Return [x, y] of the center of cell containing provided text 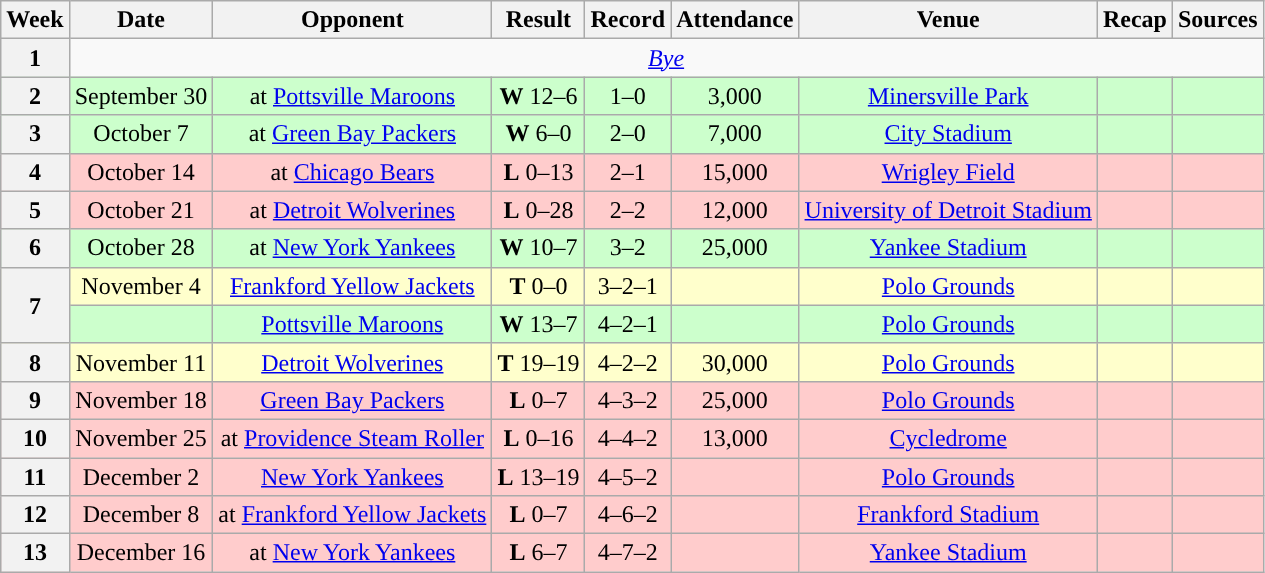
Minersville Park [948, 96]
Bye [666, 58]
at Frankford Yellow Jackets [352, 515]
4–7–2 [628, 553]
Wrigley Field [948, 172]
September 30 [141, 96]
October 14 [141, 172]
December 2 [141, 477]
L 0–28 [538, 210]
4–6–2 [628, 515]
6 [35, 248]
at Chicago Bears [352, 172]
1 [35, 58]
4–2–1 [628, 324]
2–1 [628, 172]
4–4–2 [628, 438]
4 [35, 172]
at Providence Steam Roller [352, 438]
December 8 [141, 515]
November 11 [141, 362]
1–0 [628, 96]
7 [35, 305]
October 7 [141, 134]
Result [538, 20]
W 6–0 [538, 134]
11 [35, 477]
W 13–7 [538, 324]
at Green Bay Packers [352, 134]
Frankford Yellow Jackets [352, 286]
3–2–1 [628, 286]
Recap [1134, 20]
2–2 [628, 210]
2 [35, 96]
October 21 [141, 210]
Frankford Stadium [948, 515]
13,000 [735, 438]
3,000 [735, 96]
15,000 [735, 172]
3–2 [628, 248]
Cycledrome [948, 438]
Sources [1218, 20]
8 [35, 362]
7,000 [735, 134]
October 28 [141, 248]
4–2–2 [628, 362]
5 [35, 210]
Record [628, 20]
W 12–6 [538, 96]
November 25 [141, 438]
L 0–13 [538, 172]
City Stadium [948, 134]
at Pottsville Maroons [352, 96]
L 0–16 [538, 438]
T 0–0 [538, 286]
Attendance [735, 20]
9 [35, 400]
10 [35, 438]
30,000 [735, 362]
12 [35, 515]
November 4 [141, 286]
3 [35, 134]
13 [35, 553]
November 18 [141, 400]
Pottsville Maroons [352, 324]
December 16 [141, 553]
4–5–2 [628, 477]
Detroit Wolverines [352, 362]
2–0 [628, 134]
New York Yankees [352, 477]
4–3–2 [628, 400]
Opponent [352, 20]
Week [35, 20]
W 10–7 [538, 248]
at Detroit Wolverines [352, 210]
12,000 [735, 210]
Green Bay Packers [352, 400]
University of Detroit Stadium [948, 210]
Venue [948, 20]
L 6–7 [538, 553]
Date [141, 20]
T 19–19 [538, 362]
L 13–19 [538, 477]
